Output the [X, Y] coordinate of the center of the cell containing the given text.  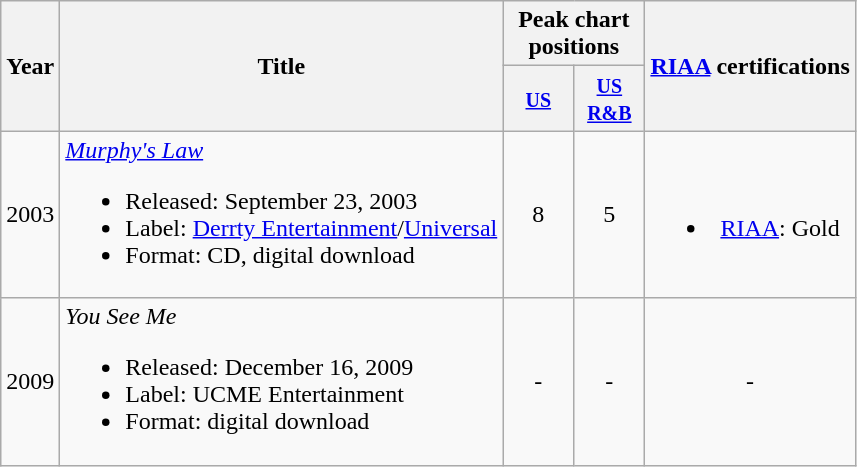
Murphy's LawReleased: September 23, 2003Label: Derrty Entertainment/UniversalFormat: CD, digital download [282, 214]
8 [538, 214]
RIAA: Gold [750, 214]
Peak chart positions [574, 34]
US [538, 98]
RIAA certifications [750, 66]
2003 [30, 214]
You See MeReleased: December 16, 2009Label: UCME EntertainmentFormat: digital download [282, 382]
Year [30, 66]
5 [610, 214]
Title [282, 66]
US R&B [610, 98]
2009 [30, 382]
